Detect which cell encompasses the target text, then output its (X, Y) center coordinate. 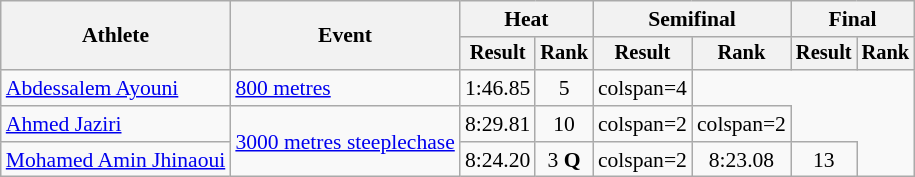
Abdessalem Ayouni (116, 88)
Ahmed Jaziri (116, 124)
1:46.85 (498, 88)
Heat (526, 19)
8:29.81 (498, 124)
colspan=4 (642, 88)
5 (564, 88)
Final (852, 19)
Semifinal (692, 19)
Event (345, 36)
800 metres (345, 88)
10 (564, 124)
3000 metres steeplechase (345, 142)
Athlete (116, 36)
